Search for the cell housing the specified text and yield its (x, y) center coordinate. 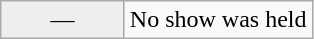
No show was held (218, 20)
— (63, 20)
